Locate the cell with the specified text and output its (x, y) center coordinate. 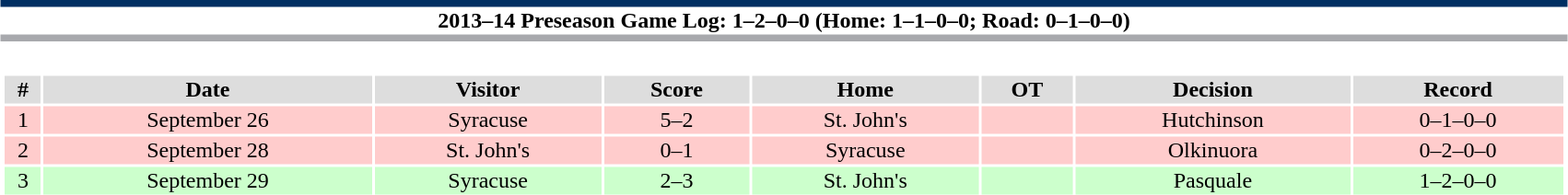
September 28 (208, 150)
# (22, 89)
0–2–0–0 (1457, 150)
Date (208, 89)
Decision (1212, 89)
Record (1457, 89)
0–1 (676, 150)
Score (676, 89)
OT (1028, 89)
3 (22, 181)
1–2–0–0 (1457, 181)
1 (22, 120)
Hutchinson (1212, 120)
September 26 (208, 120)
Pasquale (1212, 181)
Olkinuora (1212, 150)
5–2 (676, 120)
2–3 (676, 181)
Home (866, 89)
0–1–0–0 (1457, 120)
2 (22, 150)
2013–14 Preseason Game Log: 1–2–0–0 (Home: 1–1–0–0; Road: 0–1–0–0) (784, 20)
Visitor (488, 89)
September 29 (208, 181)
